Identify which cell holds the provided text, then report its (X, Y) central coordinate. 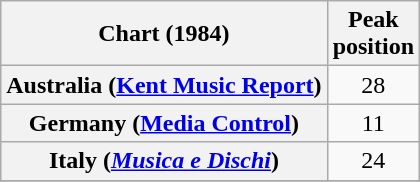
Germany (Media Control) (164, 123)
Australia (Kent Music Report) (164, 85)
Chart (1984) (164, 34)
Italy (Musica e Dischi) (164, 161)
Peakposition (373, 34)
28 (373, 85)
11 (373, 123)
24 (373, 161)
